Search for the cell housing the specified text and yield its [x, y] center coordinate. 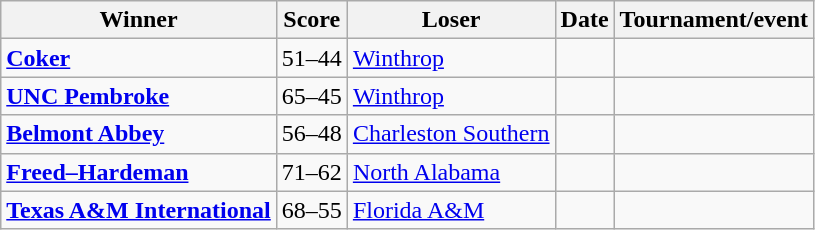
Date [584, 20]
North Alabama [451, 172]
UNC Pembroke [139, 96]
Winner [139, 20]
51–44 [312, 58]
Score [312, 20]
65–45 [312, 96]
56–48 [312, 134]
68–55 [312, 210]
Tournament/event [714, 20]
Florida A&M [451, 210]
Coker [139, 58]
Loser [451, 20]
71–62 [312, 172]
Belmont Abbey [139, 134]
Texas A&M International [139, 210]
Freed–Hardeman [139, 172]
Charleston Southern [451, 134]
